Pinpoint the cell where the given text exists, returning its (x, y) midpoint coordinate. 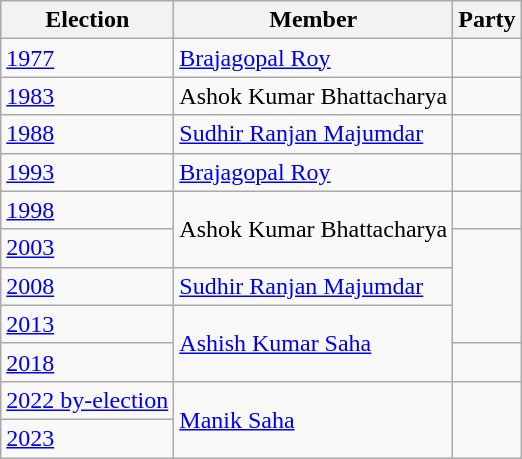
2018 (88, 362)
1993 (88, 172)
Member (314, 20)
Ashish Kumar Saha (314, 343)
Election (88, 20)
2022 by-election (88, 400)
Party (487, 20)
1983 (88, 96)
1988 (88, 134)
1977 (88, 58)
2023 (88, 438)
Manik Saha (314, 419)
2003 (88, 248)
1998 (88, 210)
2008 (88, 286)
2013 (88, 324)
